Detect which cell encompasses the target text, then output its [X, Y] center coordinate. 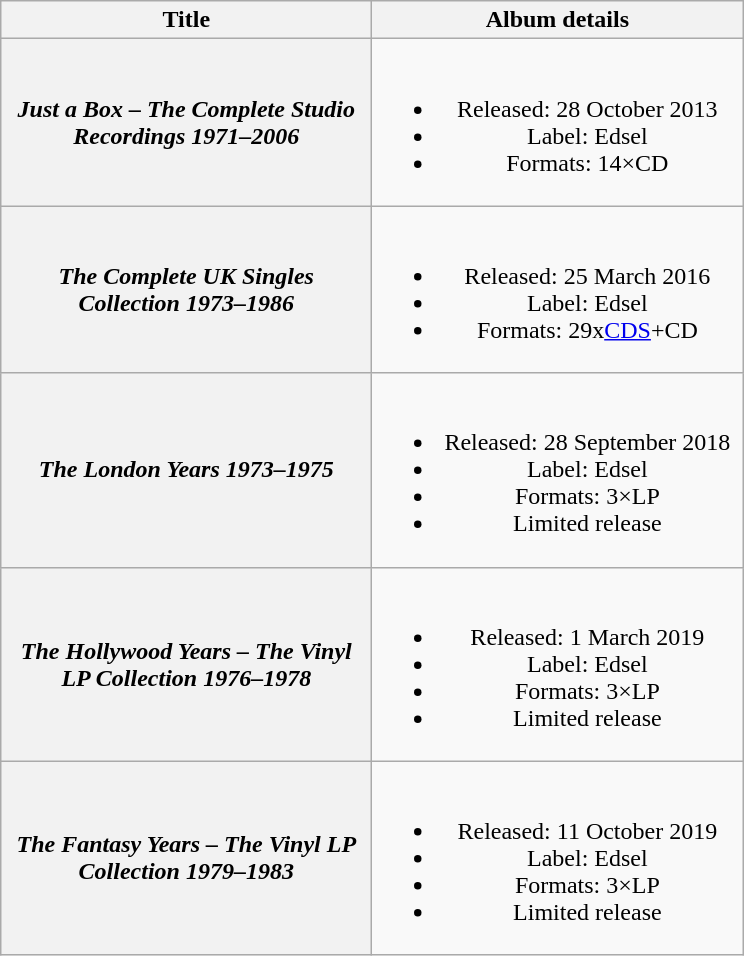
The London Years 1973–1975 [186, 470]
Released: 28 September 2018Label: EdselFormats: 3×LPLimited release [558, 470]
Released: 11 October 2019Label: EdselFormats: 3×LPLimited release [558, 858]
Released: 1 March 2019Label: EdselFormats: 3×LPLimited release [558, 664]
The Complete UK Singles Collection 1973–1986 [186, 290]
The Hollywood Years – The Vinyl LP Collection 1976–1978 [186, 664]
The Fantasy Years – The Vinyl LP Collection 1979–1983 [186, 858]
Released: 25 March 2016Label: EdselFormats: 29xCDS+CD [558, 290]
Released: 28 October 2013Label: EdselFormats: 14×CD [558, 122]
Title [186, 20]
Just a Box – The Complete Studio Recordings 1971–2006 [186, 122]
Album details [558, 20]
